Pinpoint the cell where the given text exists, returning its [X, Y] midpoint coordinate. 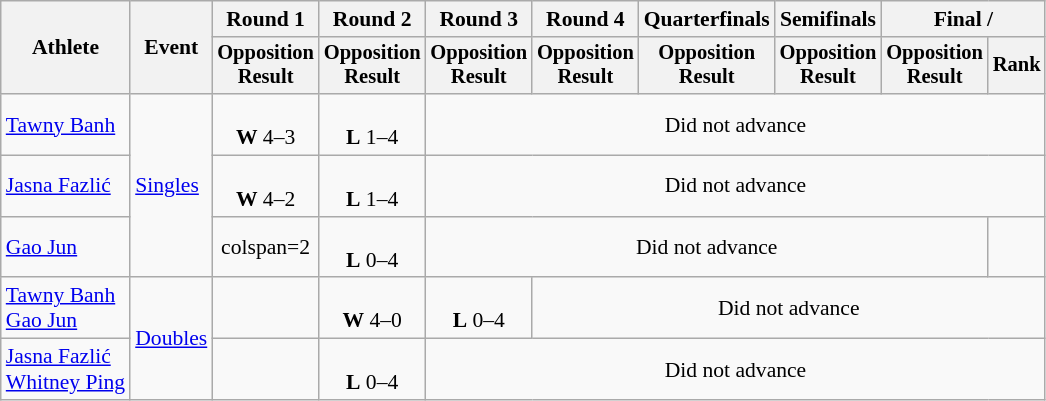
Round 1 [266, 19]
Round 2 [372, 19]
Singles [171, 186]
W 4–0 [372, 308]
Event [171, 48]
Final / [963, 19]
Gao Jun [66, 248]
W 4–3 [266, 124]
Semifinals [828, 19]
Doubles [171, 339]
Round 3 [478, 19]
Quarterfinals [707, 19]
Tawny BanhGao Jun [66, 308]
Jasna Fazlić [66, 186]
Round 4 [586, 19]
W 4–2 [266, 186]
Rank [1017, 66]
Athlete [66, 48]
Tawny Banh [66, 124]
Jasna FazlićWhitney Ping [66, 370]
colspan=2 [266, 248]
